Locate the cell with the specified text and output its (x, y) center coordinate. 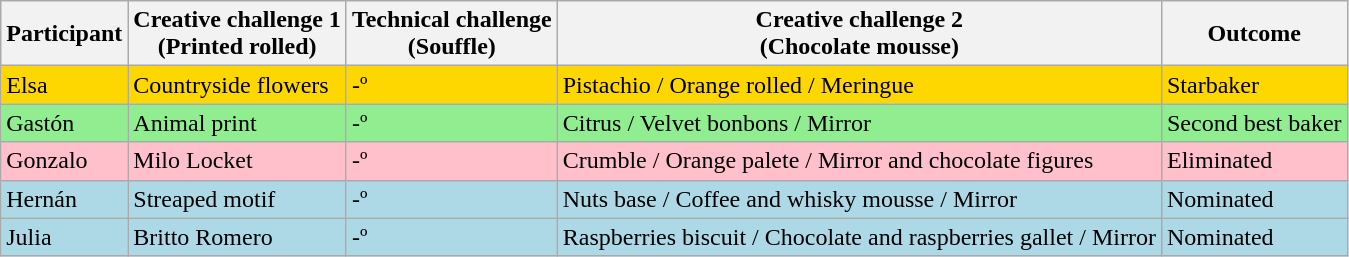
Britto Romero (238, 237)
Participant (64, 34)
Countryside flowers (238, 85)
Nuts base / Coffee and whisky mousse / Mirror (859, 199)
Pistachio / Orange rolled / Meringue (859, 85)
Gonzalo (64, 161)
Animal print (238, 123)
Crumble / Orange palete / Mirror and chocolate figures (859, 161)
Technical challenge(Souffle) (452, 34)
Julia (64, 237)
Creative challenge 1(Printed rolled) (238, 34)
Milo Locket (238, 161)
Creative challenge 2(Chocolate mousse) (859, 34)
Citrus / Velvet bonbons / Mirror (859, 123)
Eliminated (1254, 161)
Streaped motif (238, 199)
Second best baker (1254, 123)
Hernán (64, 199)
Raspberries biscuit / Chocolate and raspberries gallet / Mirror (859, 237)
Outcome (1254, 34)
Elsa (64, 85)
Gastón (64, 123)
Starbaker (1254, 85)
